Return (x, y) of the center of cell containing provided text 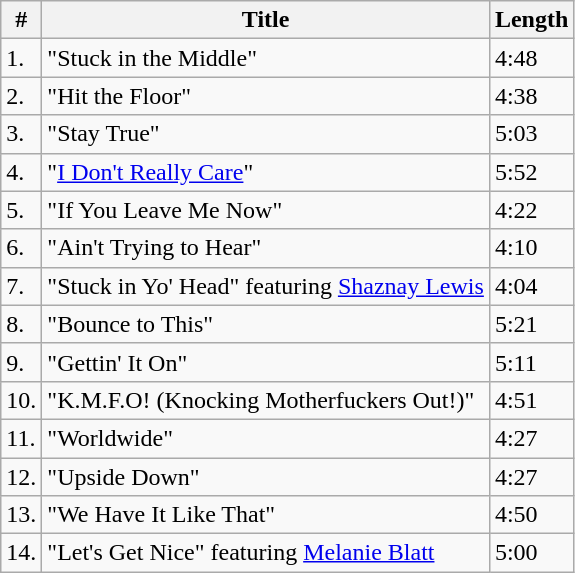
4:22 (531, 210)
5:03 (531, 134)
4:10 (531, 248)
"Worldwide" (266, 438)
13. (22, 515)
"Stuck in Yo' Head" featuring Shaznay Lewis (266, 286)
5:00 (531, 553)
5:11 (531, 362)
4. (22, 172)
"Hit the Floor" (266, 96)
"We Have It Like That" (266, 515)
Length (531, 20)
5:52 (531, 172)
"Gettin' It On" (266, 362)
# (22, 20)
4:50 (531, 515)
4:48 (531, 58)
"If You Leave Me Now" (266, 210)
2. (22, 96)
1. (22, 58)
5. (22, 210)
"Ain't Trying to Hear" (266, 248)
"Upside Down" (266, 477)
"Stuck in the Middle" (266, 58)
10. (22, 400)
"Let's Get Nice" featuring Melanie Blatt (266, 553)
11. (22, 438)
3. (22, 134)
4:38 (531, 96)
6. (22, 248)
9. (22, 362)
"Bounce to This" (266, 324)
"Stay True" (266, 134)
5:21 (531, 324)
12. (22, 477)
"I Don't Really Care" (266, 172)
4:04 (531, 286)
Title (266, 20)
7. (22, 286)
4:51 (531, 400)
14. (22, 553)
8. (22, 324)
"K.M.F.O! (Knocking Motherfuckers Out!)" (266, 400)
